Identify which cell holds the provided text, then report its (X, Y) central coordinate. 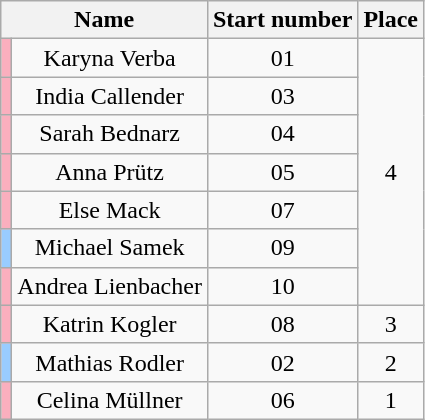
Sarah Bednarz (110, 134)
04 (282, 134)
05 (282, 172)
Katrin Kogler (110, 324)
Mathias Rodler (110, 362)
Else Mack (110, 210)
1 (391, 400)
4 (391, 172)
Karyna Verba (110, 58)
Andrea Lienbacher (110, 286)
06 (282, 400)
2 (391, 362)
07 (282, 210)
Place (391, 20)
3 (391, 324)
Anna Prütz (110, 172)
Celina Müllner (110, 400)
03 (282, 96)
Start number (282, 20)
Name (104, 20)
08 (282, 324)
10 (282, 286)
02 (282, 362)
01 (282, 58)
Michael Samek (110, 248)
India Callender (110, 96)
09 (282, 248)
